Return the (x, y) coordinate for the center point of the cell that contains the specified text.  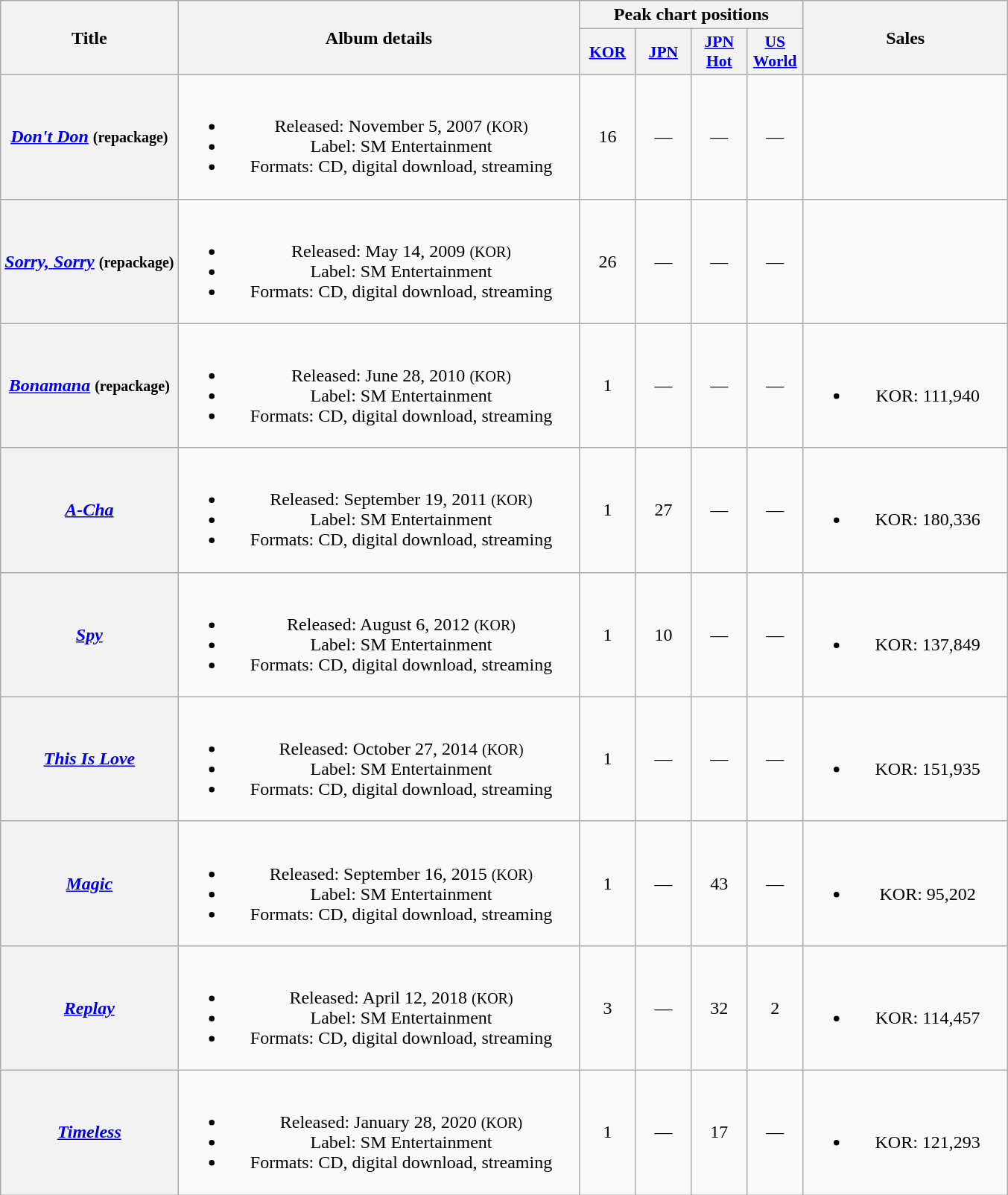
Released: September 16, 2015 (KOR)Label: SM EntertainmentFormats: CD, digital download, streaming (378, 884)
Magic (89, 884)
Replay (89, 1007)
KOR (608, 52)
Bonamana (repackage) (89, 386)
KOR: 180,336 (906, 510)
KOR: 151,935 (906, 758)
26 (608, 261)
USWorld (775, 52)
KOR: 121,293 (906, 1132)
A-Cha (89, 510)
Released: May 14, 2009 (KOR)Label: SM EntertainmentFormats: CD, digital download, streaming (378, 261)
Spy (89, 635)
JPN (663, 52)
KOR: 95,202 (906, 884)
32 (720, 1007)
10 (663, 635)
Released: November 5, 2007 (KOR)Label: SM EntertainmentFormats: CD, digital download, streaming (378, 137)
17 (720, 1132)
Released: August 6, 2012 (KOR)Label: SM EntertainmentFormats: CD, digital download, streaming (378, 635)
43 (720, 884)
2 (775, 1007)
KOR: 111,940 (906, 386)
Sorry, Sorry (repackage) (89, 261)
KOR: 137,849 (906, 635)
Album details (378, 37)
16 (608, 137)
Released: October 27, 2014 (KOR)Label: SM EntertainmentFormats: CD, digital download, streaming (378, 758)
Don't Don (repackage) (89, 137)
Released: April 12, 2018 (KOR)Label: SM EntertainmentFormats: CD, digital download, streaming (378, 1007)
Title (89, 37)
Released: September 19, 2011 (KOR)Label: SM EntertainmentFormats: CD, digital download, streaming (378, 510)
Timeless (89, 1132)
27 (663, 510)
This Is Love (89, 758)
3 (608, 1007)
KOR: 114,457 (906, 1007)
Peak chart positions (691, 15)
Released: June 28, 2010 (KOR)Label: SM EntertainmentFormats: CD, digital download, streaming (378, 386)
Sales (906, 37)
Released: January 28, 2020 (KOR)Label: SM EntertainmentFormats: CD, digital download, streaming (378, 1132)
JPN Hot (720, 52)
